Pinpoint the cell where the given text exists, returning its [X, Y] midpoint coordinate. 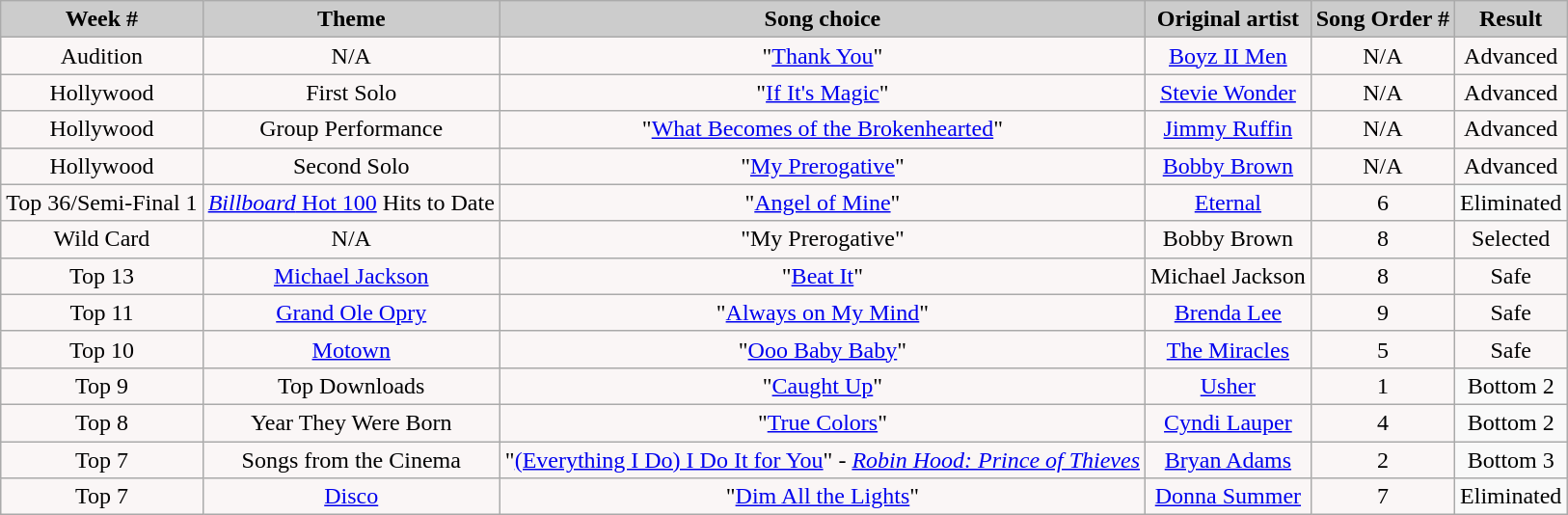
"If It's Magic" [822, 93]
Group Performance [351, 129]
Bottom 3 [1511, 460]
Donna Summer [1229, 497]
Top 11 [102, 312]
7 [1383, 497]
Result [1511, 19]
6 [1383, 203]
Wild Card [102, 239]
Second Solo [351, 166]
Audition [102, 56]
The Miracles [1229, 349]
Top 13 [102, 276]
"Ooo Baby Baby" [822, 349]
Week # [102, 19]
Theme [351, 19]
Stevie Wonder [1229, 93]
Top 8 [102, 422]
"Caught Up" [822, 386]
5 [1383, 349]
Songs from the Cinema [351, 460]
Song choice [822, 19]
Motown [351, 349]
Usher [1229, 386]
"Thank You" [822, 56]
Original artist [1229, 19]
Jimmy Ruffin [1229, 129]
2 [1383, 460]
"What Becomes of the Brokenhearted" [822, 129]
First Solo [351, 93]
Eternal [1229, 203]
4 [1383, 422]
Top Downloads [351, 386]
Top 9 [102, 386]
"Angel of Mine" [822, 203]
"(Everything I Do) I Do It for You" - Robin Hood: Prince of Thieves [822, 460]
Selected [1511, 239]
1 [1383, 386]
Billboard Hot 100 Hits to Date [351, 203]
Disco [351, 497]
9 [1383, 312]
Brenda Lee [1229, 312]
"Dim All the Lights" [822, 497]
Bryan Adams [1229, 460]
Song Order # [1383, 19]
"Always on My Mind" [822, 312]
"True Colors" [822, 422]
Year They Were Born [351, 422]
Top 36/Semi-Final 1 [102, 203]
Top 10 [102, 349]
Boyz II Men [1229, 56]
Grand Ole Opry [351, 312]
Cyndi Lauper [1229, 422]
"Beat It" [822, 276]
